Search for the cell housing the specified text and yield its (X, Y) center coordinate. 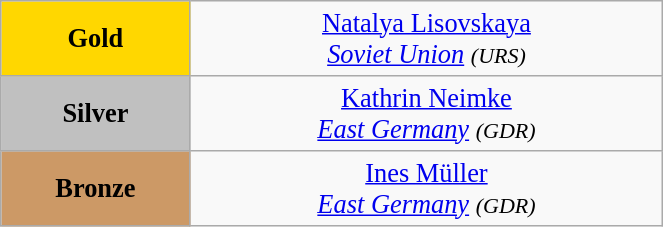
Natalya LisovskayaSoviet Union (URS) (426, 38)
Bronze (96, 188)
Silver (96, 112)
Kathrin NeimkeEast Germany (GDR) (426, 112)
Gold (96, 38)
Ines MüllerEast Germany (GDR) (426, 188)
